Determine the [X, Y] coordinate at the center of the cell enclosing the given text.  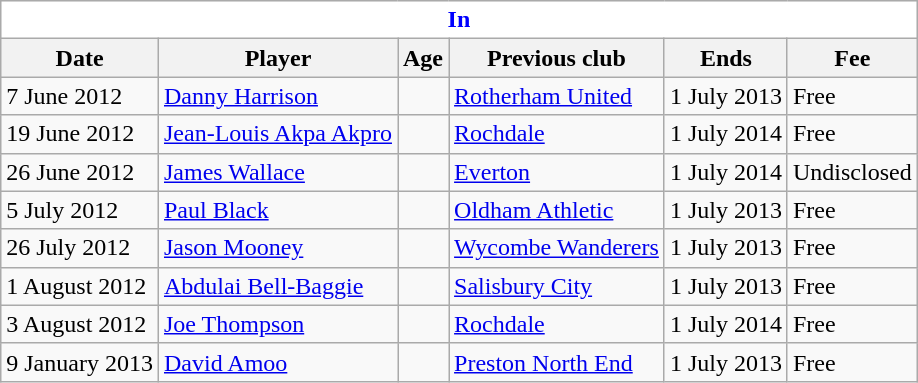
In [459, 20]
Jean-Louis Akpa Akpro [278, 134]
Player [278, 58]
Ends [726, 58]
Fee [852, 58]
Oldham Athletic [557, 210]
Date [80, 58]
Previous club [557, 58]
Undisclosed [852, 172]
3 August 2012 [80, 324]
Paul Black [278, 210]
26 July 2012 [80, 248]
David Amoo [278, 362]
26 June 2012 [80, 172]
Rotherham United [557, 96]
Joe Thompson [278, 324]
5 July 2012 [80, 210]
9 January 2013 [80, 362]
Age [424, 58]
Everton [557, 172]
Preston North End [557, 362]
19 June 2012 [80, 134]
Danny Harrison [278, 96]
Salisbury City [557, 286]
Wycombe Wanderers [557, 248]
James Wallace [278, 172]
7 June 2012 [80, 96]
1 August 2012 [80, 286]
Abdulai Bell-Baggie [278, 286]
Jason Mooney [278, 248]
